Scan for the cell matching the given text and deliver its [x, y] coordinate at center. 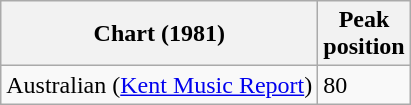
80 [364, 85]
Peakposition [364, 34]
Australian (Kent Music Report) [160, 85]
Chart (1981) [160, 34]
